Identify which cell holds the provided text, then report its (X, Y) central coordinate. 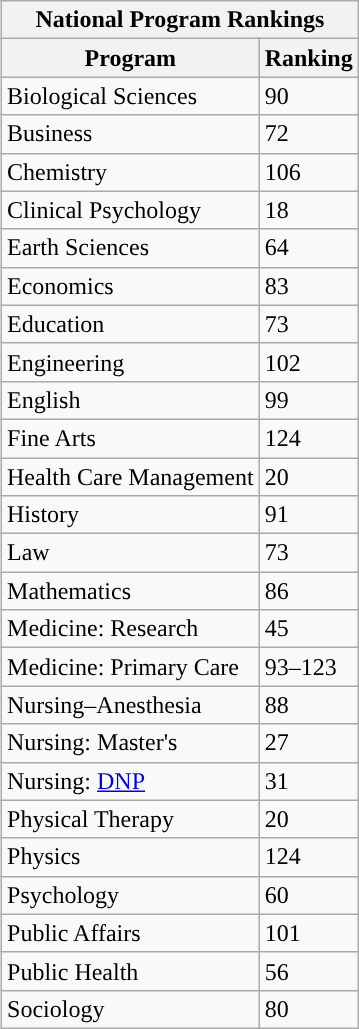
27 (308, 743)
Physical Therapy (131, 819)
56 (308, 971)
90 (308, 96)
83 (308, 286)
Public Affairs (131, 933)
Medicine: Primary Care (131, 667)
Education (131, 324)
106 (308, 172)
80 (308, 1009)
99 (308, 400)
Mathematics (131, 591)
45 (308, 629)
Nursing–Anesthesia (131, 705)
Medicine: Research (131, 629)
102 (308, 362)
Physics (131, 857)
Nursing: DNP (131, 781)
Economics (131, 286)
64 (308, 248)
91 (308, 515)
History (131, 515)
Law (131, 553)
Nursing: Master's (131, 743)
Sociology (131, 1009)
Clinical Psychology (131, 210)
National Program Rankings (180, 20)
Biological Sciences (131, 96)
Chemistry (131, 172)
88 (308, 705)
72 (308, 134)
Fine Arts (131, 438)
Earth Sciences (131, 248)
Engineering (131, 362)
Health Care Management (131, 477)
60 (308, 895)
English (131, 400)
31 (308, 781)
Psychology (131, 895)
Program (131, 58)
93–123 (308, 667)
86 (308, 591)
18 (308, 210)
Ranking (308, 58)
Public Health (131, 971)
Business (131, 134)
101 (308, 933)
